From the cell containing the given text, extract its center point as [x, y] coordinate. 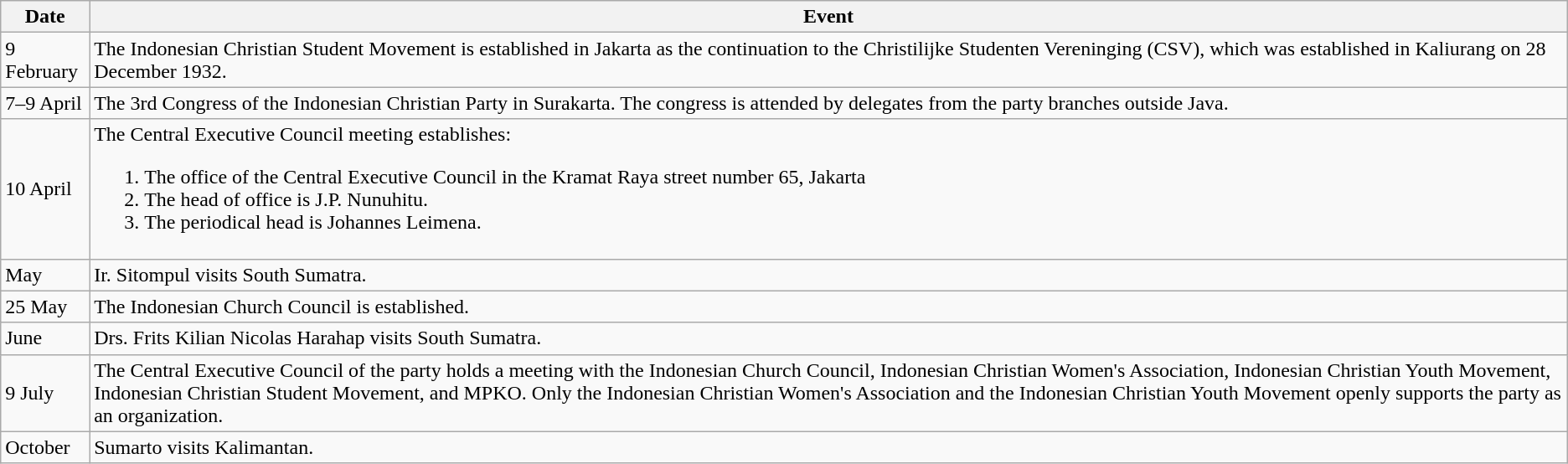
9 July [45, 393]
9 February [45, 60]
June [45, 338]
October [45, 447]
May [45, 275]
The 3rd Congress of the Indonesian Christian Party in Surakarta. The congress is attended by delegates from the party branches outside Java. [829, 103]
Drs. Frits Kilian Nicolas Harahap visits South Sumatra. [829, 338]
Event [829, 17]
Ir. Sitompul visits South Sumatra. [829, 275]
Date [45, 17]
25 May [45, 307]
Sumarto visits Kalimantan. [829, 447]
The Indonesian Church Council is established. [829, 307]
10 April [45, 189]
7–9 April [45, 103]
